Scan for the cell matching the given text and deliver its [X, Y] coordinate at center. 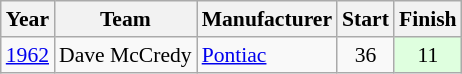
Dave McCredy [126, 55]
1962 [28, 55]
Pontiac [267, 55]
11 [428, 55]
Year [28, 19]
36 [366, 55]
Finish [428, 19]
Team [126, 19]
Manufacturer [267, 19]
Start [366, 19]
